From the cell containing the given text, extract its center point as (X, Y) coordinate. 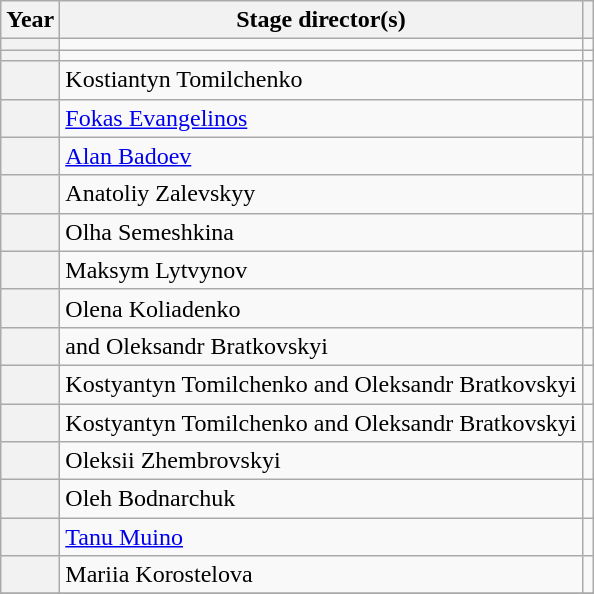
Oleksii Zhembrovskyi (321, 461)
Year (30, 20)
Alan Badoev (321, 156)
Fokas Evangelinos (321, 118)
and Oleksandr Bratkovskyi (321, 346)
Olena Koliadenko (321, 308)
Tanu Muino (321, 537)
Olha Semeshkina (321, 232)
Maksym Lytvynov (321, 270)
Kostiantyn Tomilchenko (321, 80)
Stage director(s) (321, 20)
Oleh Bodnarchuk (321, 499)
Anatoliy Zalevskyy (321, 194)
Mariia Korostelova (321, 575)
